Search for the cell housing the specified text and yield its [x, y] center coordinate. 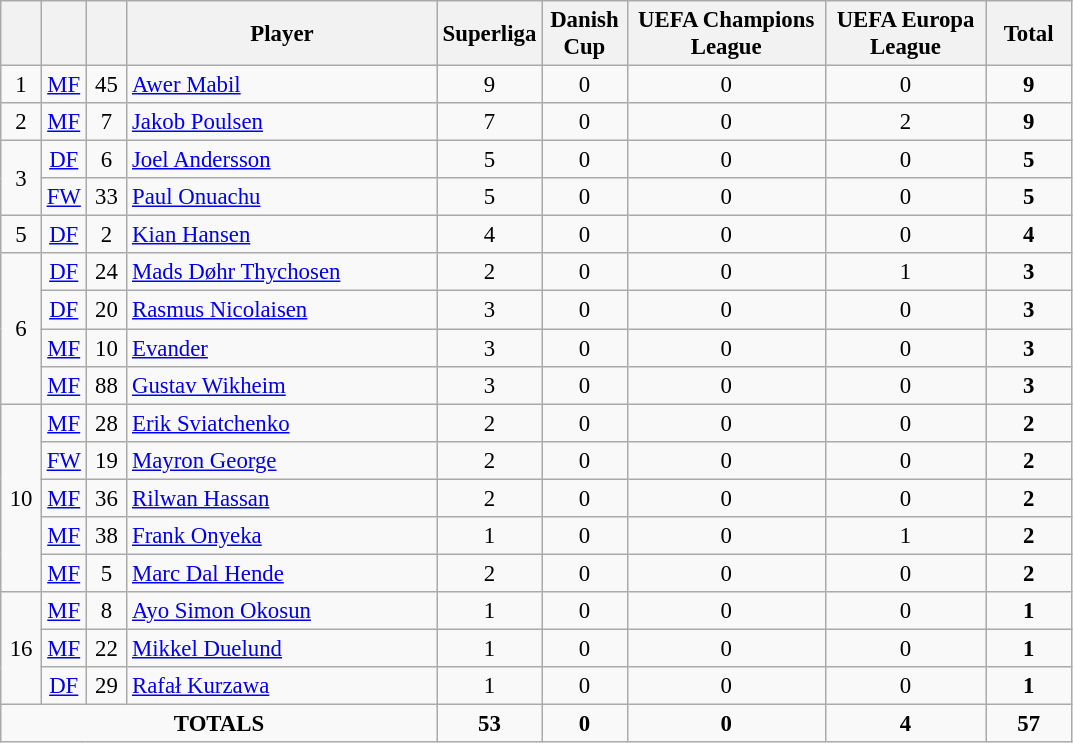
24 [106, 273]
36 [106, 498]
Danish Cup [585, 34]
Total [1029, 34]
Jakob Poulsen [282, 122]
Ayo Simon Okosun [282, 611]
53 [489, 724]
Gustav Wikheim [282, 385]
16 [22, 648]
8 [106, 611]
20 [106, 310]
Erik Sviatchenko [282, 423]
Superliga [489, 34]
Rafał Kurzawa [282, 686]
45 [106, 85]
38 [106, 536]
Player [282, 34]
Marc Dal Hende [282, 573]
Joel Andersson [282, 160]
19 [106, 460]
UEFA Champions League [726, 34]
Mikkel Duelund [282, 648]
Mayron George [282, 460]
29 [106, 686]
Paul Onuachu [282, 197]
57 [1029, 724]
Rilwan Hassan [282, 498]
88 [106, 385]
Rasmus Nicolaisen [282, 310]
28 [106, 423]
Frank Onyeka [282, 536]
Evander [282, 348]
Kian Hansen [282, 235]
TOTALS [220, 724]
33 [106, 197]
Awer Mabil [282, 85]
UEFA Europa League [906, 34]
22 [106, 648]
Mads Døhr Thychosen [282, 273]
